Return the (X, Y) coordinate for the center point of the cell that contains the specified text.  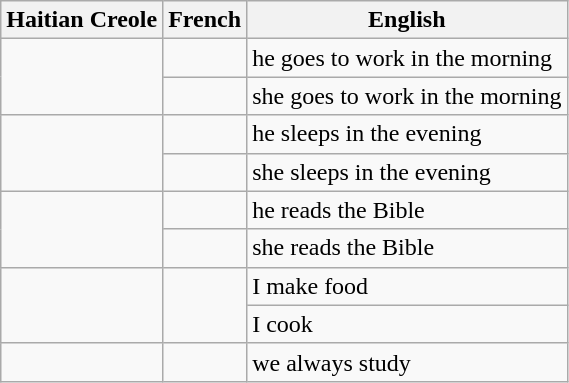
Haitian Creole (82, 20)
she sleeps in the evening (407, 172)
French (205, 20)
he reads the Bible (407, 210)
English (407, 20)
he goes to work in the morning (407, 58)
I cook (407, 324)
he sleeps in the evening (407, 134)
I make food (407, 286)
we always study (407, 362)
she reads the Bible (407, 248)
she goes to work in the morning (407, 96)
